Detect which cell encompasses the target text, then output its [x, y] center coordinate. 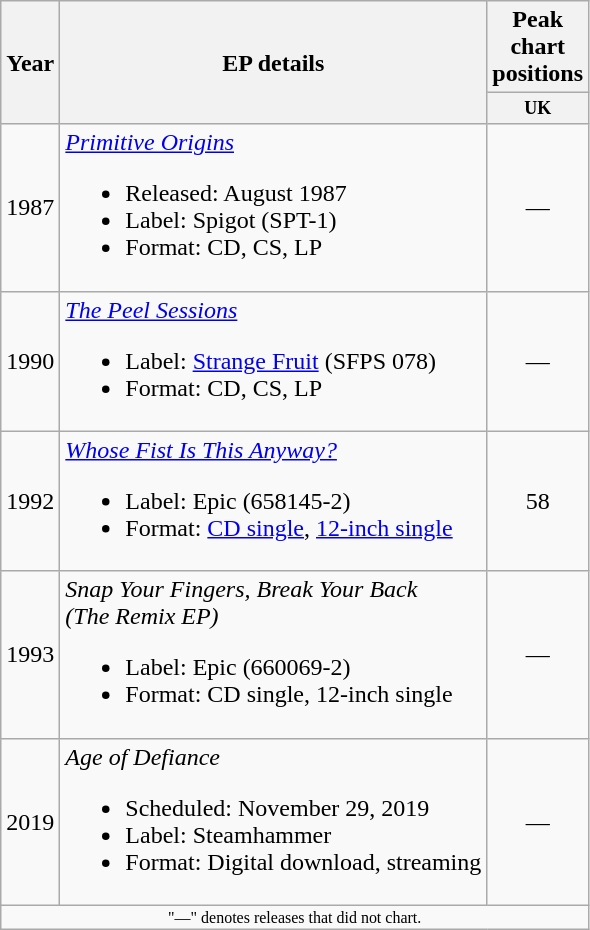
UK [538, 108]
Snap Your Fingers, Break Your Back(The Remix EP)Label: Epic (660069-2)Format: CD single, 12-inch single [274, 654]
1992 [30, 501]
58 [538, 501]
Whose Fist Is This Anyway?Label: Epic (658145-2)Format: CD single, 12-inch single [274, 501]
1993 [30, 654]
1990 [30, 361]
Peak chart positions [538, 47]
2019 [30, 822]
1987 [30, 208]
EP details [274, 62]
"—" denotes releases that did not chart. [295, 917]
Primitive OriginsReleased: August 1987Label: Spigot (SPT-1)Format: CD, CS, LP [274, 208]
The Peel SessionsLabel: Strange Fruit (SFPS 078)Format: CD, CS, LP [274, 361]
Year [30, 62]
Age of DefianceScheduled: November 29, 2019Label: SteamhammerFormat: Digital download, streaming [274, 822]
